Extract the [X, Y] coordinate from the center of the cell holding the provided text.  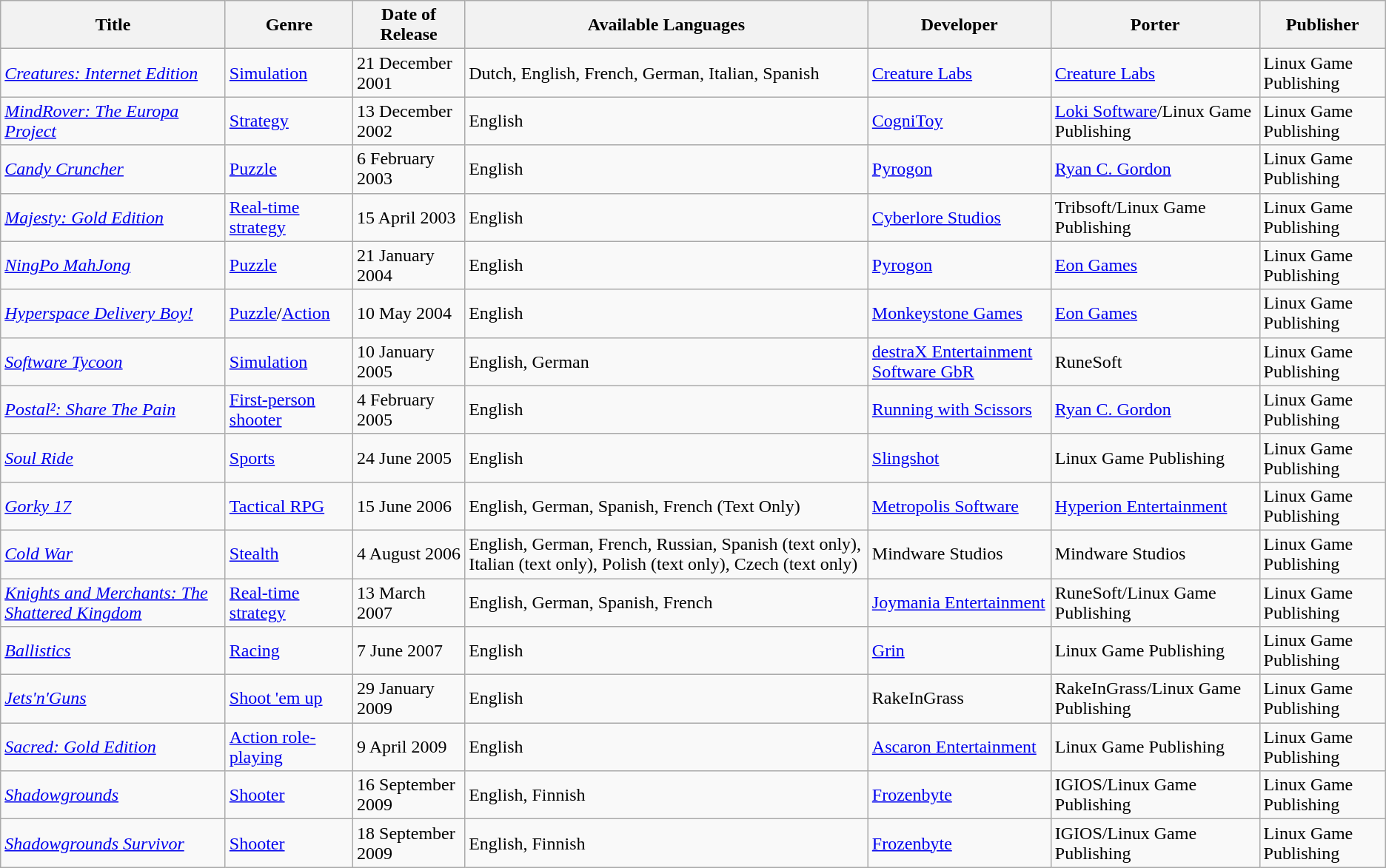
9 April 2009 [409, 747]
RakeInGrass [960, 699]
Monkeystone Games [960, 314]
Joymania Entertainment [960, 602]
Tribsoft/Linux Game Publishing [1155, 218]
Available Languages [666, 25]
18 September 2009 [409, 844]
24 June 2005 [409, 457]
Shadowgrounds Survivor [113, 844]
English, German [666, 361]
13 March 2007 [409, 602]
Postal²: Share The Pain [113, 410]
Stealth [289, 554]
Sports [289, 457]
Dutch, English, French, German, Italian, Spanish [666, 73]
16 September 2009 [409, 795]
21 December 2001 [409, 73]
destraX Entertainment Software GbR [960, 361]
Ballistics [113, 651]
English, German, French, Russian, Spanish (text only), Italian (text only), Polish (text only), Czech (text only) [666, 554]
Ascaron Entertainment [960, 747]
Metropolis Software [960, 506]
Cyberlore Studios [960, 218]
Shoot 'em up [289, 699]
15 April 2003 [409, 218]
Grin [960, 651]
MindRover: The Europa Project [113, 121]
Creatures: Internet Edition [113, 73]
Shadowgrounds [113, 795]
4 February 2005 [409, 410]
Genre [289, 25]
Porter [1155, 25]
Slingshot [960, 457]
Hyperion Entertainment [1155, 506]
Date of Release [409, 25]
Cold War [113, 554]
Sacred: Gold Edition [113, 747]
Strategy [289, 121]
7 June 2007 [409, 651]
Action role-playing [289, 747]
6 February 2003 [409, 169]
Software Tycoon [113, 361]
Racing [289, 651]
English, German, Spanish, French [666, 602]
First-person shooter [289, 410]
Jets'n'Guns [113, 699]
RuneSoft/Linux Game Publishing [1155, 602]
English, German, Spanish, French (Text Only) [666, 506]
Publisher [1322, 25]
NingPo MahJong [113, 265]
21 January 2004 [409, 265]
Soul Ride [113, 457]
RakeInGrass/Linux Game Publishing [1155, 699]
CogniToy [960, 121]
Developer [960, 25]
Candy Cruncher [113, 169]
Hyperspace Delivery Boy! [113, 314]
Majesty: Gold Edition [113, 218]
Loki Software/Linux Game Publishing [1155, 121]
10 January 2005 [409, 361]
Knights and Merchants: The Shattered Kingdom [113, 602]
Title [113, 25]
10 May 2004 [409, 314]
Running with Scissors [960, 410]
Gorky 17 [113, 506]
4 August 2006 [409, 554]
Puzzle/Action [289, 314]
RuneSoft [1155, 361]
Tactical RPG [289, 506]
15 June 2006 [409, 506]
13 December 2002 [409, 121]
29 January 2009 [409, 699]
